Output the [X, Y] coordinate of the center of the cell containing the given text.  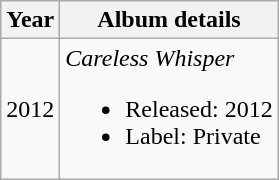
Album details [169, 20]
Careless WhisperReleased: 2012Label: Private [169, 109]
2012 [30, 109]
Year [30, 20]
